Return the (x, y) coordinate for the center point of the cell that contains the specified text.  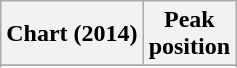
Peakposition (189, 34)
Chart (2014) (72, 34)
